Identify which cell holds the provided text, then report its [X, Y] central coordinate. 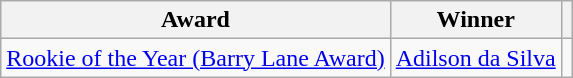
Winner [476, 20]
Award [196, 20]
Rookie of the Year (Barry Lane Award) [196, 58]
Adilson da Silva [476, 58]
